From the cell containing the given text, extract its center point as [X, Y] coordinate. 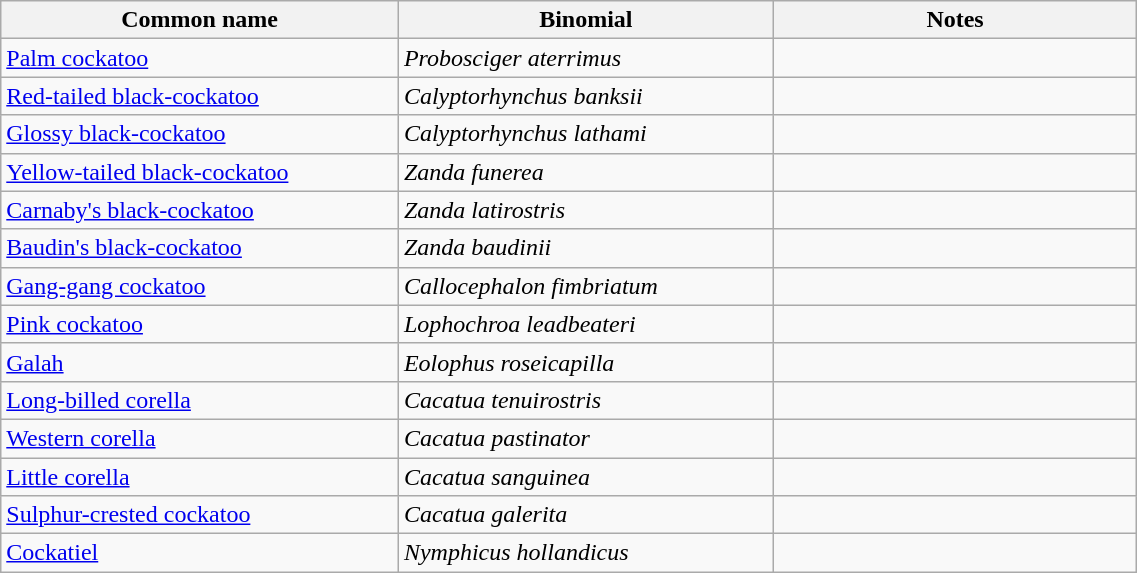
Glossy black-cockatoo [200, 134]
Zanda funerea [586, 172]
Lophochroa leadbeateri [586, 324]
Calyptorhynchus banksii [586, 96]
Long-billed corella [200, 400]
Palm cockatoo [200, 58]
Callocephalon fimbriatum [586, 286]
Cockatiel [200, 553]
Baudin's black-cockatoo [200, 248]
Cacatua galerita [586, 515]
Cacatua sanguinea [586, 477]
Red-tailed black-cockatoo [200, 96]
Sulphur-crested cockatoo [200, 515]
Nymphicus hollandicus [586, 553]
Cacatua tenuirostris [586, 400]
Little corella [200, 477]
Cacatua pastinator [586, 438]
Galah [200, 362]
Gang-gang cockatoo [200, 286]
Notes [955, 20]
Probosciger aterrimus [586, 58]
Zanda latirostris [586, 210]
Pink cockatoo [200, 324]
Zanda baudinii [586, 248]
Western corella [200, 438]
Eolophus roseicapilla [586, 362]
Carnaby's black-cockatoo [200, 210]
Yellow-tailed black-cockatoo [200, 172]
Calyptorhynchus lathami [586, 134]
Binomial [586, 20]
Common name [200, 20]
